Identify which cell holds the provided text, then report its (X, Y) central coordinate. 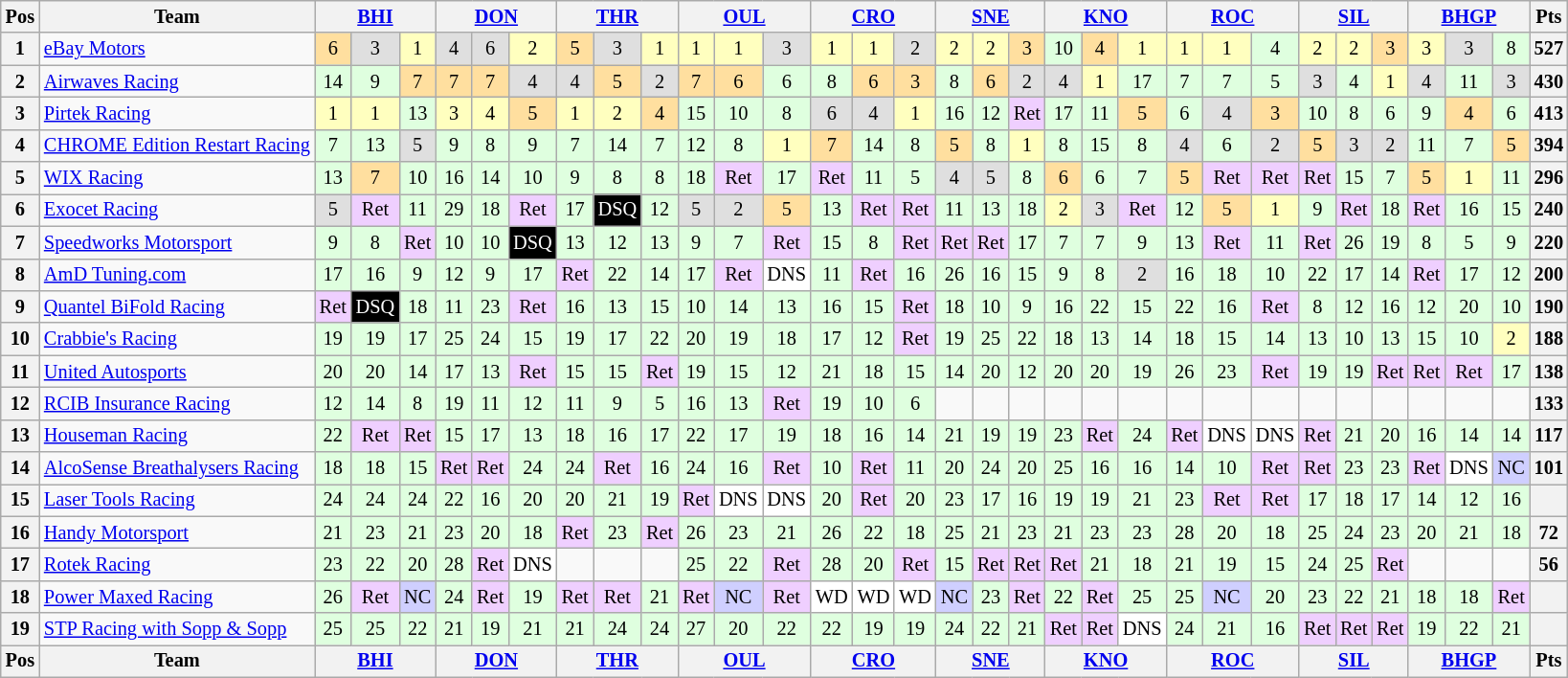
101 (1549, 468)
117 (1549, 436)
200 (1549, 275)
Power Maxed Racing (177, 597)
Airwaves Racing (177, 81)
Laser Tools Racing (177, 500)
56 (1549, 564)
27 (696, 629)
29 (454, 210)
STP Racing with Sopp & Sopp (177, 629)
413 (1549, 113)
WIX Racing (177, 178)
Quantel BiFold Racing (177, 306)
eBay Motors (177, 49)
240 (1549, 210)
Pirtek Racing (177, 113)
133 (1549, 403)
138 (1549, 372)
394 (1549, 146)
527 (1549, 49)
72 (1549, 532)
190 (1549, 306)
Crabbie's Racing (177, 339)
AlcoSense Breathalysers Racing (177, 468)
Exocet Racing (177, 210)
United Autosports (177, 372)
CHROME Edition Restart Racing (177, 146)
430 (1549, 81)
Handy Motorsport (177, 532)
Speedworks Motorsport (177, 242)
296 (1549, 178)
Houseman Racing (177, 436)
220 (1549, 242)
188 (1549, 339)
RCIB Insurance Racing (177, 403)
Rotek Racing (177, 564)
AmD Tuning.com (177, 275)
